Extract the [x, y] coordinate from the center of the cell holding the provided text.  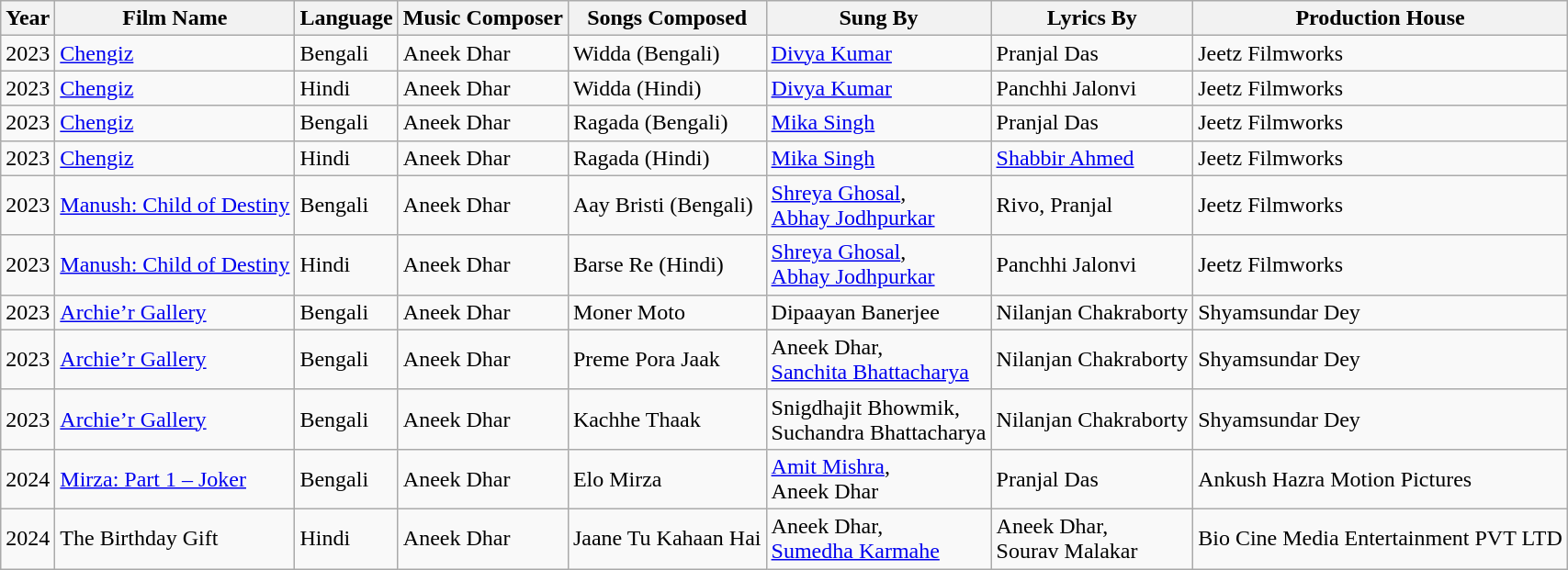
Ragada (Bengali) [667, 123]
Film Name [175, 18]
Music Composer [483, 18]
Kachhe Thaak [667, 419]
Elo Mirza [667, 479]
Preme Pora Jaak [667, 360]
Rivo, Pranjal [1092, 206]
Songs Composed [667, 18]
Sung By [878, 18]
Aneek Dhar,Sumedha Karmahe [878, 538]
Ankush Hazra Motion Pictures [1381, 479]
Widda (Hindi) [667, 88]
Moner Moto [667, 312]
Year [28, 18]
Aneek Dhar,Sanchita Bhattacharya [878, 360]
Barse Re (Hindi) [667, 264]
Production House [1381, 18]
Ragada (Hindi) [667, 158]
Language [346, 18]
The Birthday Gift [175, 538]
Shabbir Ahmed [1092, 158]
Amit Mishra,Aneek Dhar [878, 479]
Snigdhajit Bhowmik,Suchandra Bhattacharya [878, 419]
Widda (Bengali) [667, 53]
Aay Bristi (Bengali) [667, 206]
Jaane Tu Kahaan Hai [667, 538]
Dipaayan Banerjee [878, 312]
Aneek Dhar,Sourav Malakar [1092, 538]
Bio Cine Media Entertainment PVT LTD [1381, 538]
Lyrics By [1092, 18]
Mirza: Part 1 – Joker [175, 479]
